Extract the [x, y] coordinate from the center of the cell holding the provided text.  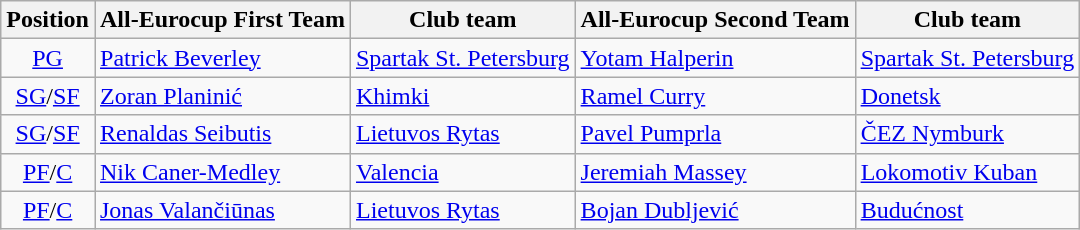
Bojan Dubljević [715, 210]
Budućnost [968, 210]
Donetsk [968, 96]
PG [48, 58]
Khimki [462, 96]
Jonas Valančiūnas [222, 210]
All-Eurocup Second Team [715, 20]
Patrick Beverley [222, 58]
Renaldas Seibutis [222, 134]
Zoran Planinić [222, 96]
Nik Caner-Medley [222, 172]
Position [48, 20]
Pavel Pumprla [715, 134]
Jeremiah Massey [715, 172]
ČEZ Nymburk [968, 134]
All-Eurocup First Team [222, 20]
Yotam Halperin [715, 58]
Ramel Curry [715, 96]
Lokomotiv Kuban [968, 172]
Valencia [462, 172]
